Scan for the cell matching the given text and deliver its (X, Y) coordinate at center. 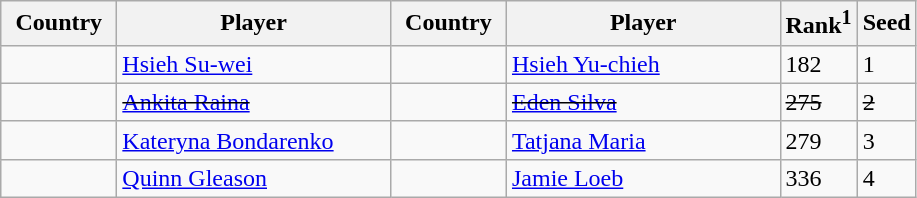
Ankita Raina (254, 102)
Jamie Loeb (643, 178)
1 (886, 64)
Quinn Gleason (254, 178)
Hsieh Yu-chieh (643, 64)
Eden Silva (643, 102)
336 (818, 178)
Tatjana Maria (643, 140)
279 (818, 140)
Hsieh Su-wei (254, 64)
Rank1 (818, 24)
3 (886, 140)
2 (886, 102)
Kateryna Bondarenko (254, 140)
275 (818, 102)
182 (818, 64)
Seed (886, 24)
4 (886, 178)
